Scan for the cell matching the given text and deliver its [X, Y] coordinate at center. 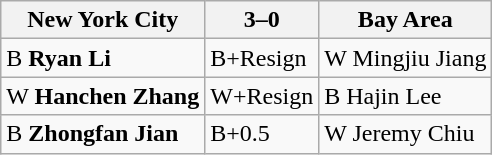
B Hajin Lee [406, 96]
B Zhongfan Jian [103, 134]
W+Resign [262, 96]
B Ryan Li [103, 58]
Bay Area [406, 20]
W Jeremy Chiu [406, 134]
W Hanchen Zhang [103, 96]
B+Resign [262, 58]
W Mingjiu Jiang [406, 58]
B+0.5 [262, 134]
3–0 [262, 20]
New York City [103, 20]
